Search for the cell housing the specified text and yield its (X, Y) center coordinate. 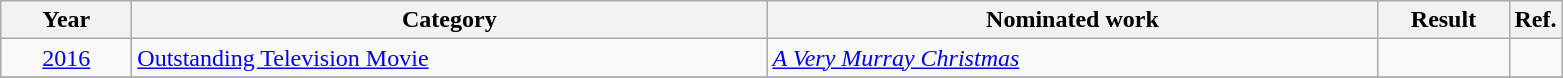
Category (450, 20)
A Very Murray Christmas (1072, 58)
Nominated work (1072, 20)
Outstanding Television Movie (450, 58)
Ref. (1536, 20)
2016 (66, 58)
Result (1444, 20)
Year (66, 20)
